Find where the given text appears and provide that cell's center as [X, Y] coordinate. 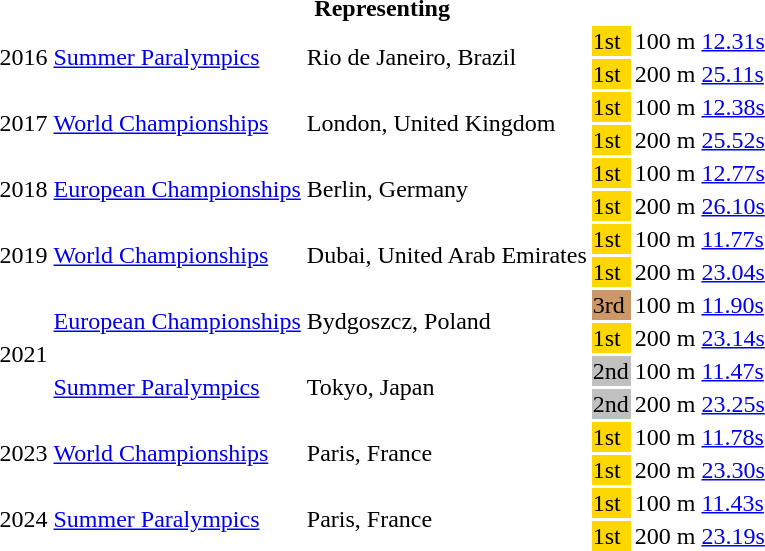
Bydgoszcz, Poland [446, 322]
3rd [610, 305]
Rio de Janeiro, Brazil [446, 58]
Dubai, United Arab Emirates [446, 256]
Berlin, Germany [446, 190]
London, United Kingdom [446, 124]
Tokyo, Japan [446, 388]
